For the text-containing cell, return its midpoint in (x, y) coordinate format. 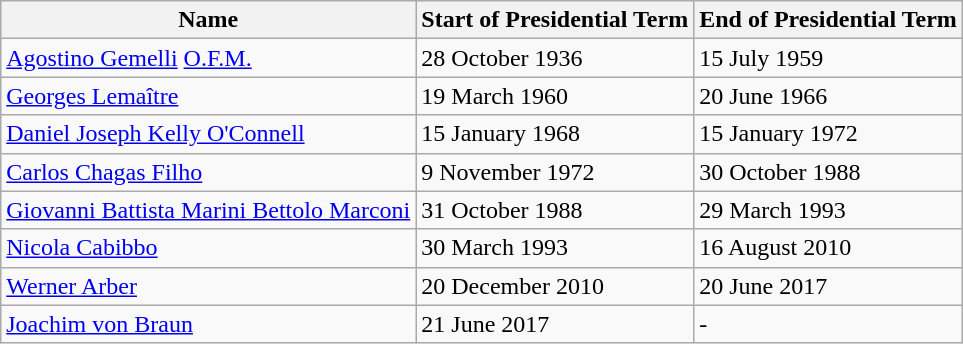
Joachim von Braun (208, 324)
Werner Arber (208, 286)
28 October 1936 (555, 58)
Nicola Cabibbo (208, 248)
16 August 2010 (828, 248)
15 January 1972 (828, 134)
9 November 1972 (555, 172)
Giovanni Battista Marini Bettolo Marconi (208, 210)
End of Presidential Term (828, 20)
20 June 2017 (828, 286)
20 June 1966 (828, 96)
30 October 1988 (828, 172)
20 December 2010 (555, 286)
Georges Lemaître (208, 96)
29 March 1993 (828, 210)
Name (208, 20)
19 March 1960 (555, 96)
- (828, 324)
31 October 1988 (555, 210)
15 January 1968 (555, 134)
Agostino Gemelli O.F.M. (208, 58)
Daniel Joseph Kelly O'Connell (208, 134)
21 June 2017 (555, 324)
15 July 1959 (828, 58)
Carlos Chagas Filho (208, 172)
30 March 1993 (555, 248)
Start of Presidential Term (555, 20)
